Scan for the cell matching the given text and deliver its (X, Y) coordinate at center. 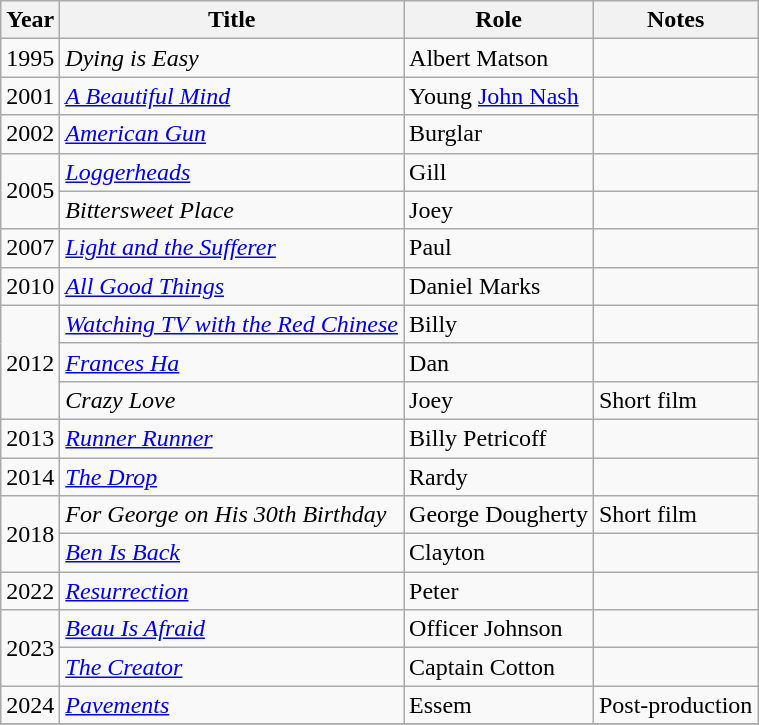
2002 (30, 134)
2014 (30, 477)
Loggerheads (232, 172)
A Beautiful Mind (232, 96)
Albert Matson (499, 58)
Burglar (499, 134)
Light and the Sufferer (232, 248)
Post-production (675, 705)
Year (30, 20)
Billy (499, 324)
Daniel Marks (499, 286)
Runner Runner (232, 438)
All Good Things (232, 286)
1995 (30, 58)
2024 (30, 705)
Officer Johnson (499, 629)
Beau Is Afraid (232, 629)
Crazy Love (232, 400)
Dan (499, 362)
Watching TV with the Red Chinese (232, 324)
The Creator (232, 667)
Gill (499, 172)
Essem (499, 705)
2007 (30, 248)
Peter (499, 591)
George Dougherty (499, 515)
2018 (30, 534)
Rardy (499, 477)
2010 (30, 286)
2013 (30, 438)
Pavements (232, 705)
2001 (30, 96)
Clayton (499, 553)
2022 (30, 591)
Role (499, 20)
American Gun (232, 134)
Captain Cotton (499, 667)
Resurrection (232, 591)
2012 (30, 362)
Dying is Easy (232, 58)
Ben Is Back (232, 553)
Notes (675, 20)
The Drop (232, 477)
Bittersweet Place (232, 210)
2005 (30, 191)
2023 (30, 648)
Title (232, 20)
Paul (499, 248)
Billy Petricoff (499, 438)
Frances Ha (232, 362)
For George on His 30th Birthday (232, 515)
Young John Nash (499, 96)
